Find where the given text appears and provide that cell's center as (X, Y) coordinate. 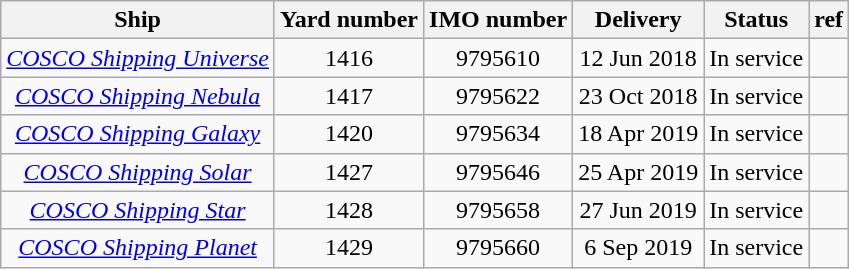
23 Oct 2018 (638, 96)
COSCO Shipping Planet (138, 248)
COSCO Shipping Galaxy (138, 134)
9795634 (498, 134)
ref (829, 20)
25 Apr 2019 (638, 172)
9795610 (498, 58)
1416 (348, 58)
12 Jun 2018 (638, 58)
6 Sep 2019 (638, 248)
1427 (348, 172)
27 Jun 2019 (638, 210)
IMO number (498, 20)
COSCO Shipping Nebula (138, 96)
1420 (348, 134)
Delivery (638, 20)
9795646 (498, 172)
COSCO Shipping Solar (138, 172)
9795658 (498, 210)
Status (756, 20)
COSCO Shipping Universe (138, 58)
1417 (348, 96)
COSCO Shipping Star (138, 210)
9795660 (498, 248)
18 Apr 2019 (638, 134)
9795622 (498, 96)
Ship (138, 20)
1429 (348, 248)
Yard number (348, 20)
1428 (348, 210)
